Scan for the cell matching the given text and deliver its (X, Y) coordinate at center. 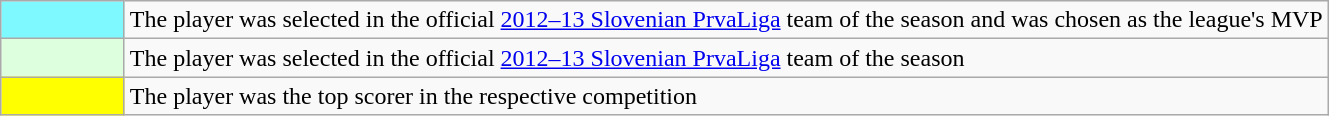
The player was selected in the official 2012–13 Slovenian PrvaLiga team of the season (726, 58)
The player was selected in the official 2012–13 Slovenian PrvaLiga team of the season and was chosen as the league's MVP (726, 20)
The player was the top scorer in the respective competition (726, 96)
